Return [x, y] of the center of cell containing provided text 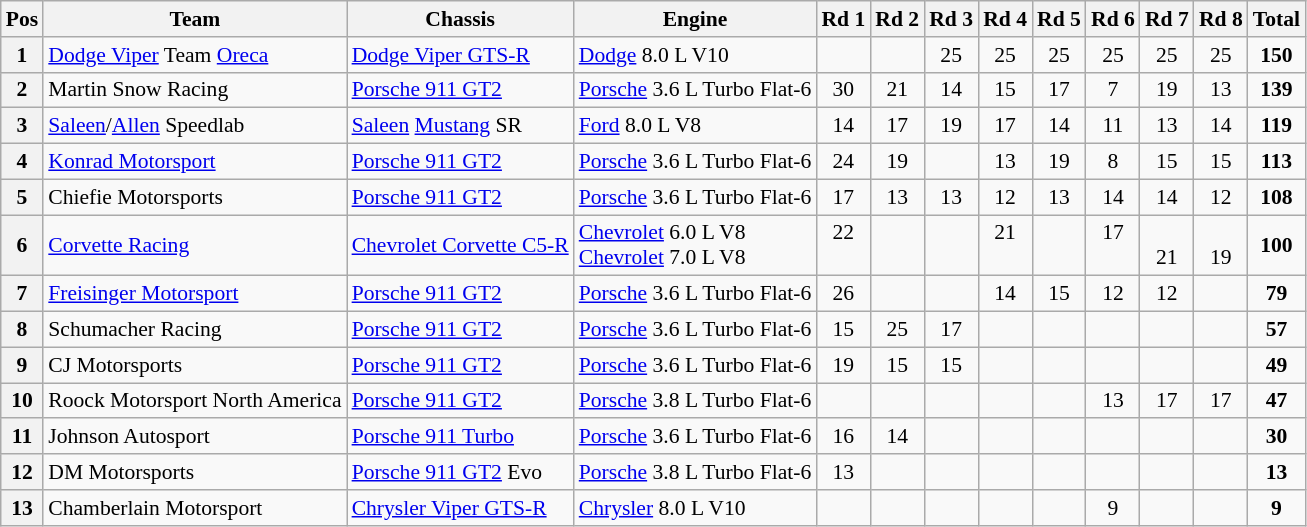
Engine [696, 19]
Schumacher Racing [194, 330]
Rd 5 [1059, 19]
Total [1276, 19]
Chiefie Motorsports [194, 197]
Rd 7 [1167, 19]
Johnson Autosport [194, 437]
47 [1276, 401]
2 [22, 90]
Saleen Mustang SR [460, 126]
Pos [22, 19]
CJ Motorsports [194, 365]
4 [22, 162]
24 [843, 162]
DM Motorsports [194, 472]
150 [1276, 55]
Rd 8 [1221, 19]
Ford 8.0 L V8 [696, 126]
108 [1276, 197]
57 [1276, 330]
Chevrolet Corvette C5-R [460, 246]
3 [22, 126]
Chassis [460, 19]
Dodge 8.0 L V10 [696, 55]
Team [194, 19]
Rd 1 [843, 19]
Freisinger Motorsport [194, 294]
Martin Snow Racing [194, 90]
16 [843, 437]
Porsche 911 Turbo [460, 437]
Saleen/Allen Speedlab [194, 126]
Chamberlain Motorsport [194, 508]
Chevrolet 6.0 L V8Chevrolet 7.0 L V8 [696, 246]
6 [22, 246]
Dodge Viper Team Oreca [194, 55]
26 [843, 294]
Dodge Viper GTS-R [460, 55]
119 [1276, 126]
Corvette Racing [194, 246]
1 [22, 55]
Konrad Motorsport [194, 162]
Rd 4 [1005, 19]
Chrysler 8.0 L V10 [696, 508]
Rd 3 [951, 19]
139 [1276, 90]
22 [843, 246]
Porsche 911 GT2 Evo [460, 472]
79 [1276, 294]
5 [22, 197]
Roock Motorsport North America [194, 401]
10 [22, 401]
49 [1276, 365]
113 [1276, 162]
Rd 2 [897, 19]
Chrysler Viper GTS-R [460, 508]
Rd 6 [1113, 19]
100 [1276, 246]
